Provide the (x, y) coordinate of the cell's center where the given text is located.  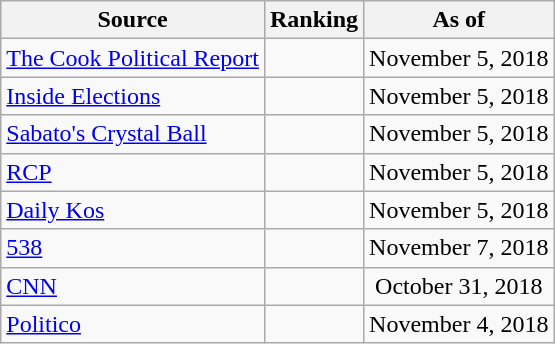
The Cook Political Report (133, 58)
November 4, 2018 (459, 324)
Politico (133, 324)
Source (133, 20)
CNN (133, 286)
Ranking (314, 20)
As of (459, 20)
Daily Kos (133, 210)
Sabato's Crystal Ball (133, 134)
November 7, 2018 (459, 248)
RCP (133, 172)
Inside Elections (133, 96)
October 31, 2018 (459, 286)
538 (133, 248)
